Scan for the cell matching the given text and deliver its [X, Y] coordinate at center. 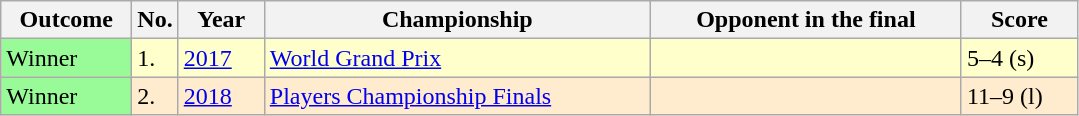
1. [155, 58]
11–9 (l) [1019, 96]
No. [155, 20]
5–4 (s) [1019, 58]
Championship [457, 20]
2017 [221, 58]
Outcome [66, 20]
Players Championship Finals [457, 96]
World Grand Prix [457, 58]
2018 [221, 96]
2. [155, 96]
Opponent in the final [806, 20]
Year [221, 20]
Score [1019, 20]
